Identify which cell holds the provided text, then report its (x, y) central coordinate. 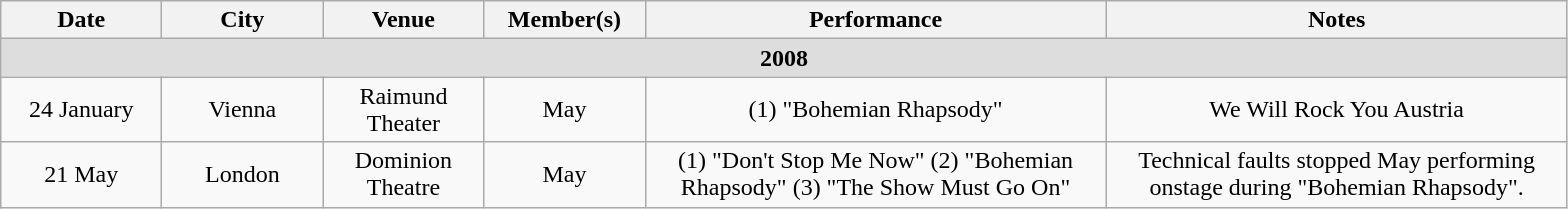
Date (82, 20)
Technical faults stopped May performing onstage during "Bohemian Rhapsody". (1336, 174)
Venue (404, 20)
Vienna (242, 110)
London (242, 174)
21 May (82, 174)
24 January (82, 110)
Member(s) (564, 20)
Raimund Theater (404, 110)
City (242, 20)
(1) "Bohemian Rhapsody" (876, 110)
(1) "Don't Stop Me Now" (2) "Bohemian Rhapsody" (3) "The Show Must Go On" (876, 174)
Dominion Theatre (404, 174)
Notes (1336, 20)
We Will Rock You Austria (1336, 110)
2008 (784, 58)
Performance (876, 20)
